Return [X, Y] of the center of cell containing provided text 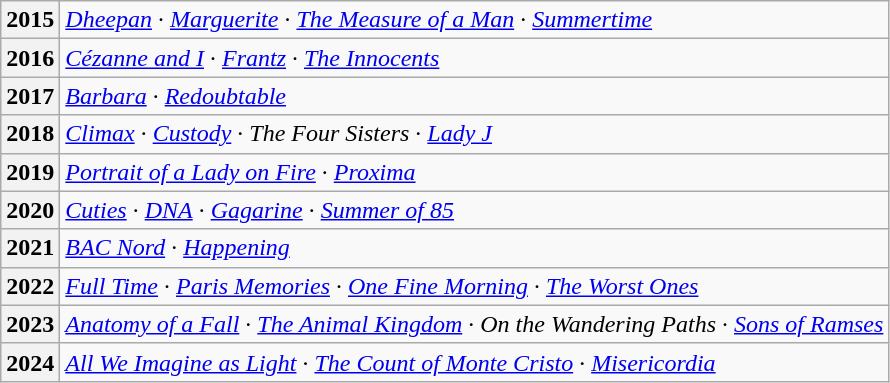
2024 [30, 362]
2019 [30, 172]
Barbara · Redoubtable [474, 96]
Portrait of a Lady on Fire · Proxima [474, 172]
2020 [30, 210]
Anatomy of a Fall · The Animal Kingdom · On the Wandering Paths · Sons of Ramses [474, 324]
Full Time · Paris Memories · One Fine Morning · The Worst Ones [474, 286]
Dheepan · Marguerite · The Measure of a Man · Summertime [474, 20]
2022 [30, 286]
Climax · Custody · The Four Sisters · Lady J [474, 134]
2017 [30, 96]
2023 [30, 324]
2018 [30, 134]
BAC Nord · Happening [474, 248]
2015 [30, 20]
All We Imagine as Light · The Count of Monte Cristo · Misericordia [474, 362]
Cézanne and I · Frantz · The Innocents [474, 58]
2021 [30, 248]
Cuties · DNA · Gagarine · Summer of 85 [474, 210]
2016 [30, 58]
